For the text-containing cell, return its midpoint in (x, y) coordinate format. 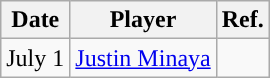
Player (143, 20)
Justin Minaya (143, 58)
Date (36, 20)
July 1 (36, 58)
Ref. (242, 20)
